Locate the cell with the specified text and output its (X, Y) center coordinate. 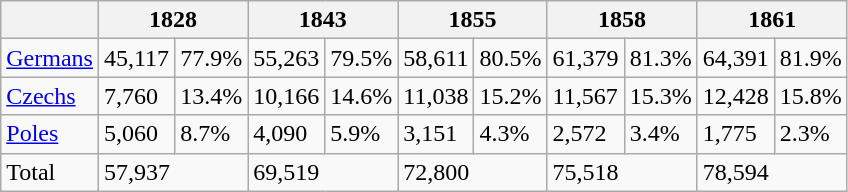
Poles (50, 134)
1843 (323, 20)
Czechs (50, 96)
4,090 (286, 134)
78,594 (772, 172)
15.8% (810, 96)
61,379 (586, 58)
3,151 (436, 134)
55,263 (286, 58)
3.4% (660, 134)
12,428 (736, 96)
1861 (772, 20)
72,800 (472, 172)
81.3% (660, 58)
1858 (622, 20)
1855 (472, 20)
15.3% (660, 96)
Total (50, 172)
1828 (172, 20)
75,518 (622, 172)
8.7% (212, 134)
69,519 (323, 172)
13.4% (212, 96)
79.5% (362, 58)
14.6% (362, 96)
81.9% (810, 58)
5,060 (136, 134)
5.9% (362, 134)
57,937 (172, 172)
45,117 (136, 58)
64,391 (736, 58)
11,567 (586, 96)
4.3% (510, 134)
2.3% (810, 134)
1,775 (736, 134)
Germans (50, 58)
80.5% (510, 58)
11,038 (436, 96)
58,611 (436, 58)
2,572 (586, 134)
77.9% (212, 58)
10,166 (286, 96)
7,760 (136, 96)
15.2% (510, 96)
